Search for the cell housing the specified text and yield its (X, Y) center coordinate. 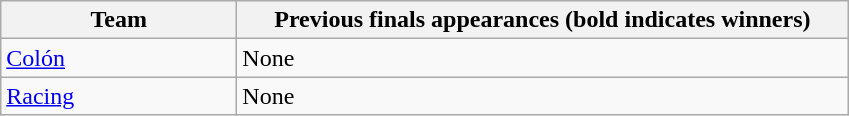
Racing (119, 96)
Colón (119, 58)
Previous finals appearances (bold indicates winners) (542, 20)
Team (119, 20)
